Pinpoint the cell where the given text exists, returning its (X, Y) midpoint coordinate. 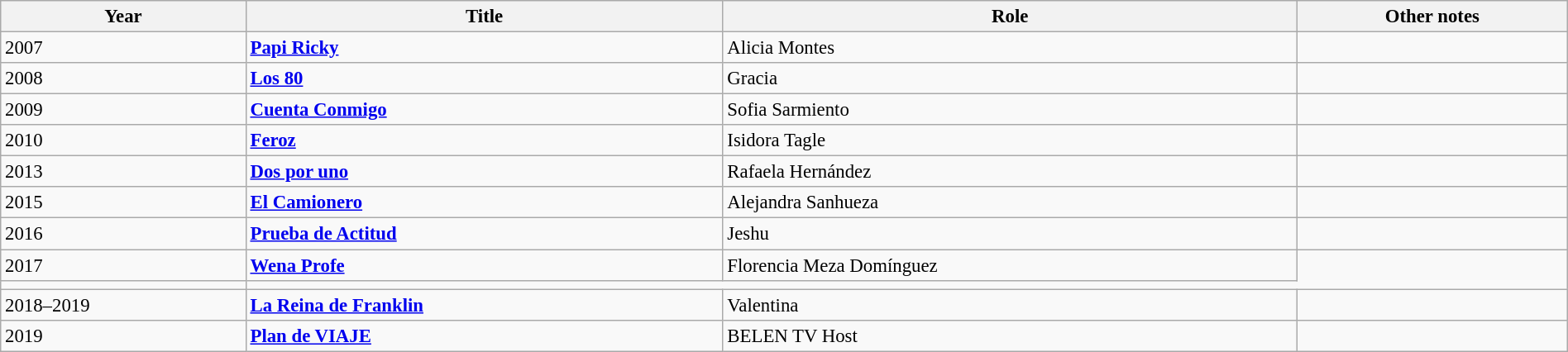
Title (485, 17)
2019 (123, 335)
2007 (123, 48)
Feroz (485, 140)
BELEN TV Host (1010, 335)
Valentina (1010, 305)
Sofia Sarmiento (1010, 110)
2010 (123, 140)
Role (1010, 17)
La Reina de Franklin (485, 305)
Rafaela Hernández (1010, 172)
2013 (123, 172)
Year (123, 17)
2018–2019 (123, 305)
Wena Profe (485, 265)
Isidora Tagle (1010, 140)
2009 (123, 110)
Florencia Meza Domínguez (1010, 265)
Other notes (1432, 17)
Los 80 (485, 78)
Alejandra Sanhueza (1010, 202)
Papi Ricky (485, 48)
Prueba de Actitud (485, 234)
Alicia Montes (1010, 48)
Cuenta Conmigo (485, 110)
El Camionero (485, 202)
2016 (123, 234)
Jeshu (1010, 234)
2017 (123, 265)
2008 (123, 78)
Plan de VIAJE (485, 335)
Gracia (1010, 78)
2015 (123, 202)
Dos por uno (485, 172)
